For the text-containing cell, return its midpoint in (X, Y) coordinate format. 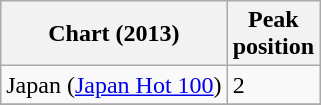
2 (273, 85)
Peakposition (273, 34)
Chart (2013) (114, 34)
Japan (Japan Hot 100) (114, 85)
